Provide the [X, Y] coordinate of the cell's center where the given text is located.  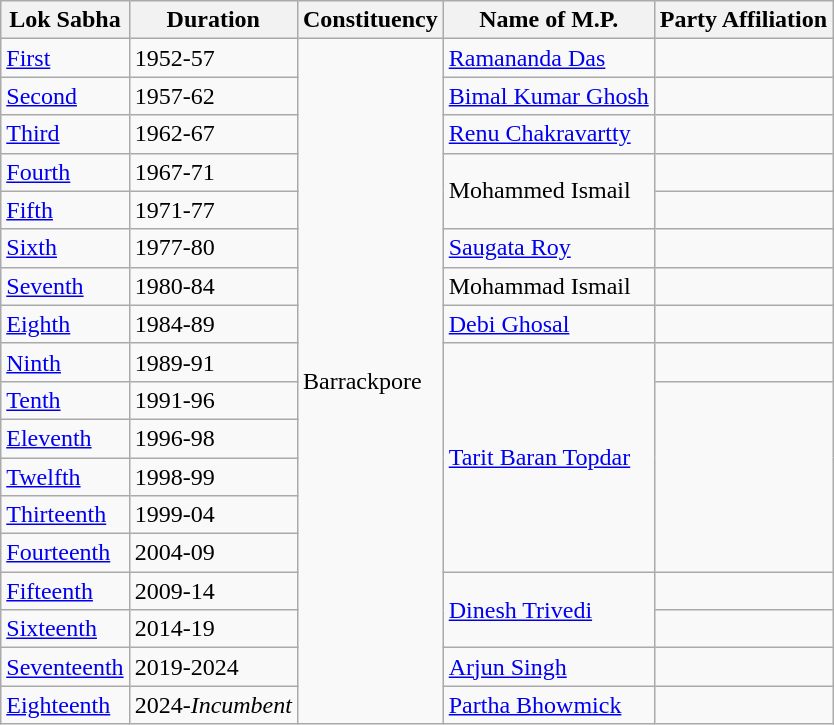
Tarit Baran Topdar [548, 457]
1984-89 [213, 324]
1962-67 [213, 134]
Saugata Roy [548, 248]
1957-62 [213, 96]
Seventeenth [65, 667]
Tenth [65, 400]
Barrackpore [370, 382]
2004-09 [213, 553]
Lok Sabha [65, 20]
Eighth [65, 324]
1952-57 [213, 58]
2024-Incumbent [213, 705]
2009-14 [213, 591]
Bimal Kumar Ghosh [548, 96]
Fourteenth [65, 553]
Sixth [65, 248]
1967-71 [213, 172]
2014-19 [213, 629]
Second [65, 96]
1996-98 [213, 438]
Mohammad Ismail [548, 286]
1980-84 [213, 286]
Debi Ghosal [548, 324]
Constituency [370, 20]
Third [65, 134]
Partha Bhowmick [548, 705]
2019-2024 [213, 667]
Mohammed Ismail [548, 191]
Thirteenth [65, 515]
Eleventh [65, 438]
Ninth [65, 362]
Duration [213, 20]
Twelfth [65, 477]
Fourth [65, 172]
1971-77 [213, 210]
1998-99 [213, 477]
Fifteenth [65, 591]
Renu Chakravartty [548, 134]
Ramananda Das [548, 58]
1989-91 [213, 362]
Seventh [65, 286]
First [65, 58]
Fifth [65, 210]
Sixteenth [65, 629]
Dinesh Trivedi [548, 610]
Party Affiliation [743, 20]
1991-96 [213, 400]
1977-80 [213, 248]
1999-04 [213, 515]
Eighteenth [65, 705]
Name of M.P. [548, 20]
Arjun Singh [548, 667]
